Capture the cell that displays the provided text and extract its [X, Y] central coordinate. 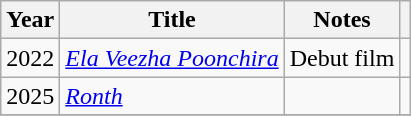
2025 [30, 96]
Year [30, 20]
Ela Veezha Poonchira [172, 58]
2022 [30, 58]
Debut film [342, 58]
Ronth [172, 96]
Title [172, 20]
Notes [342, 20]
